Capture the cell that displays the provided text and extract its (x, y) central coordinate. 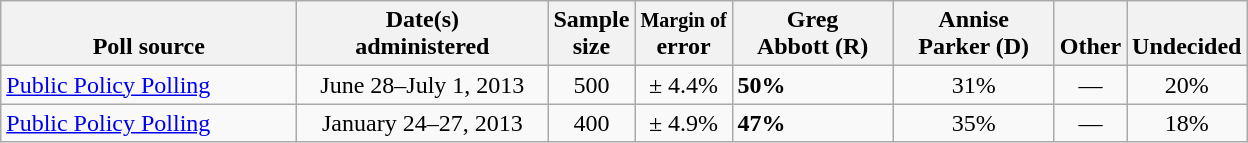
Other (1090, 34)
Poll source (149, 34)
Samplesize (592, 34)
AnniseParker (D) (974, 34)
47% (812, 123)
Date(s)administered (422, 34)
Undecided (1187, 34)
50% (812, 85)
500 (592, 85)
400 (592, 123)
GregAbbott (R) (812, 34)
31% (974, 85)
18% (1187, 123)
Margin oferror (684, 34)
± 4.9% (684, 123)
± 4.4% (684, 85)
35% (974, 123)
June 28–July 1, 2013 (422, 85)
20% (1187, 85)
January 24–27, 2013 (422, 123)
